Return the [X, Y] coordinate for the center point of the cell that contains the specified text.  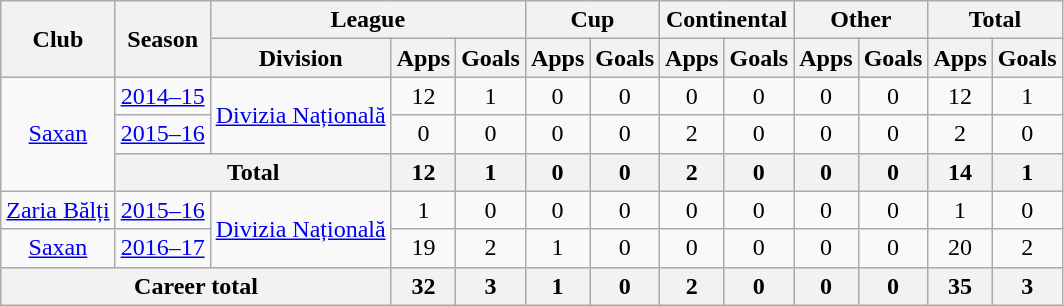
14 [960, 172]
19 [423, 248]
Division [300, 58]
35 [960, 286]
Zaria Bălți [58, 210]
2016–17 [162, 248]
2014–15 [162, 96]
20 [960, 248]
Continental [727, 20]
Club [58, 39]
Season [162, 39]
Career total [196, 286]
Cup [592, 20]
32 [423, 286]
Other [861, 20]
League [368, 20]
